Capture the cell that displays the provided text and extract its [x, y] central coordinate. 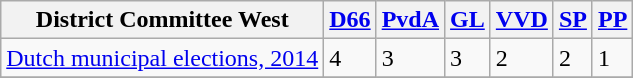
SP [572, 20]
PvdA [410, 20]
GL [468, 20]
VVD [522, 20]
PP [612, 20]
Dutch municipal elections, 2014 [162, 58]
District Committee West [162, 20]
1 [612, 58]
4 [350, 58]
D66 [350, 20]
